Determine the [x, y] coordinate at the center of the cell enclosing the given text.  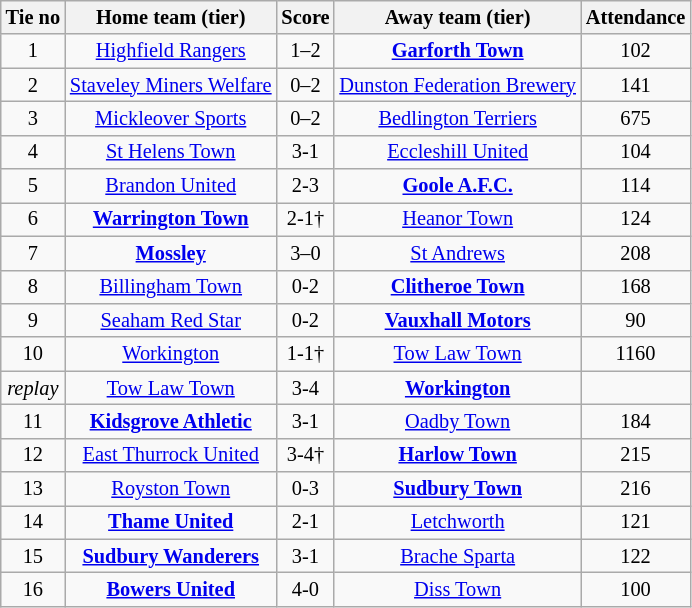
Bedlington Terriers [457, 118]
Clitheroe Town [457, 287]
Mossley [170, 253]
3-4 [305, 388]
12 [33, 455]
Score [305, 17]
Sudbury Town [457, 489]
2-3 [305, 186]
675 [636, 118]
3-4† [305, 455]
1 [33, 51]
184 [636, 421]
Dunston Federation Brewery [457, 85]
11 [33, 421]
7 [33, 253]
St Helens Town [170, 152]
Highfield Rangers [170, 51]
141 [636, 85]
4 [33, 152]
Vauxhall Motors [457, 320]
215 [636, 455]
2-1† [305, 219]
Sudbury Wanderers [170, 556]
Oadby Town [457, 421]
replay [33, 388]
104 [636, 152]
Brache Sparta [457, 556]
13 [33, 489]
Away team (tier) [457, 17]
Garforth Town [457, 51]
Warrington Town [170, 219]
114 [636, 186]
16 [33, 589]
10 [33, 354]
Harlow Town [457, 455]
208 [636, 253]
4-0 [305, 589]
Letchworth [457, 522]
2-1 [305, 522]
Goole A.F.C. [457, 186]
3–0 [305, 253]
121 [636, 522]
3 [33, 118]
90 [636, 320]
102 [636, 51]
Tie no [33, 17]
Attendance [636, 17]
Kidsgrove Athletic [170, 421]
Billingham Town [170, 287]
122 [636, 556]
6 [33, 219]
14 [33, 522]
Mickleover Sports [170, 118]
Bowers United [170, 589]
5 [33, 186]
Seaham Red Star [170, 320]
1–2 [305, 51]
216 [636, 489]
Diss Town [457, 589]
Eccleshill United [457, 152]
2 [33, 85]
Thame United [170, 522]
Royston Town [170, 489]
Brandon United [170, 186]
0-3 [305, 489]
15 [33, 556]
1-1† [305, 354]
Home team (tier) [170, 17]
Heanor Town [457, 219]
124 [636, 219]
East Thurrock United [170, 455]
8 [33, 287]
9 [33, 320]
100 [636, 589]
Staveley Miners Welfare [170, 85]
168 [636, 287]
St Andrews [457, 253]
1160 [636, 354]
